Search for the cell housing the specified text and yield its (x, y) center coordinate. 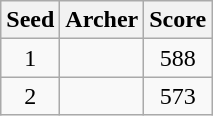
588 (178, 58)
573 (178, 96)
Seed (30, 20)
Score (178, 20)
1 (30, 58)
Archer (102, 20)
2 (30, 96)
